Search for the cell housing the specified text and yield its (X, Y) center coordinate. 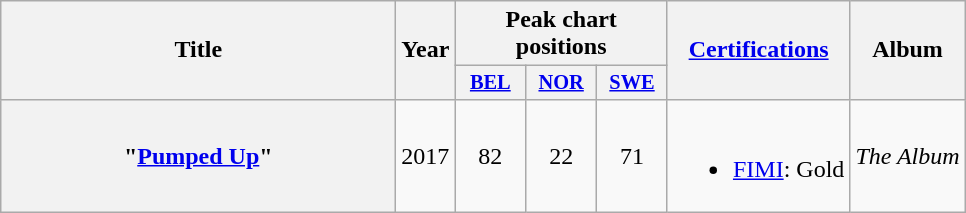
2017 (426, 156)
Album (908, 50)
82 (490, 156)
Year (426, 50)
FIMI: Gold (758, 156)
Peak chart positions (562, 34)
Title (198, 50)
71 (632, 156)
"Pumped Up" (198, 156)
Certifications (758, 50)
SWE (632, 83)
BEL (490, 83)
The Album (908, 156)
22 (562, 156)
NOR (562, 83)
